Pinpoint the cell where the given text exists, returning its (x, y) midpoint coordinate. 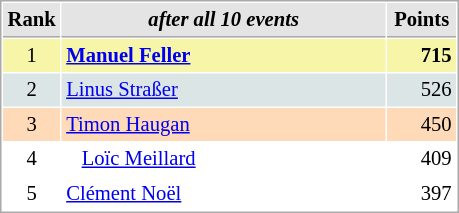
Points (422, 20)
4 (32, 158)
Loïc Meillard (224, 158)
409 (422, 158)
after all 10 events (224, 20)
450 (422, 124)
Rank (32, 20)
715 (422, 56)
2 (32, 90)
Linus Straßer (224, 90)
397 (422, 194)
526 (422, 90)
3 (32, 124)
Timon Haugan (224, 124)
1 (32, 56)
Clément Noël (224, 194)
Manuel Feller (224, 56)
5 (32, 194)
